From the cell containing the given text, extract its center point as (X, Y) coordinate. 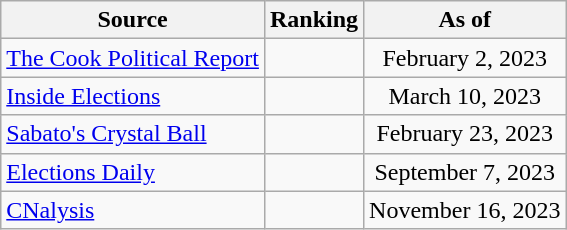
February 23, 2023 (465, 134)
March 10, 2023 (465, 96)
The Cook Political Report (133, 58)
CNalysis (133, 210)
November 16, 2023 (465, 210)
As of (465, 20)
Inside Elections (133, 96)
September 7, 2023 (465, 172)
February 2, 2023 (465, 58)
Sabato's Crystal Ball (133, 134)
Source (133, 20)
Elections Daily (133, 172)
Ranking (314, 20)
